For the text-containing cell, return its midpoint in [x, y] coordinate format. 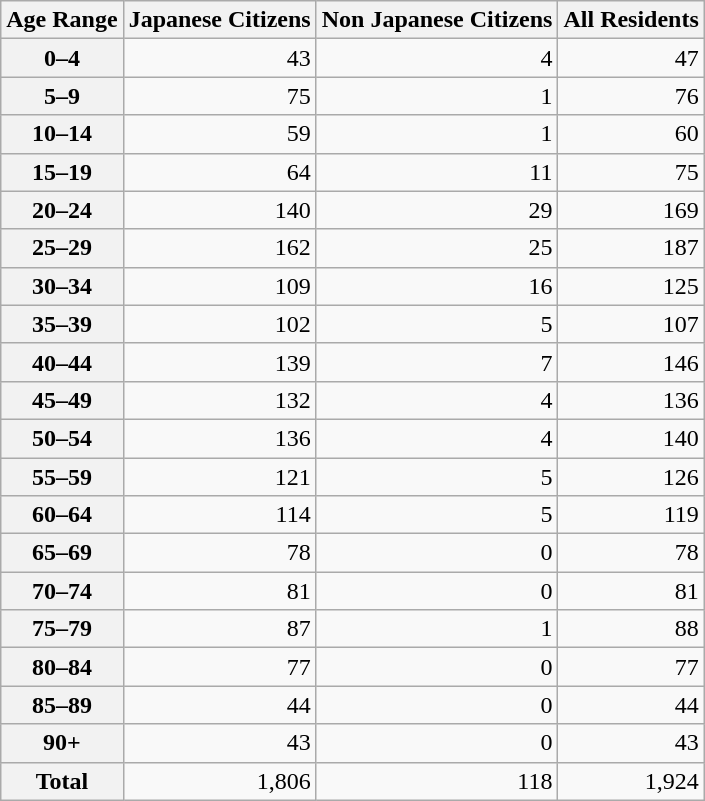
47 [631, 58]
87 [220, 629]
187 [631, 248]
107 [631, 324]
146 [631, 362]
25 [437, 248]
35–39 [62, 324]
25–29 [62, 248]
162 [220, 248]
55–59 [62, 477]
5–9 [62, 96]
70–74 [62, 591]
1,806 [220, 781]
60–64 [62, 515]
85–89 [62, 705]
0–4 [62, 58]
16 [437, 286]
11 [437, 172]
59 [220, 134]
20–24 [62, 210]
65–69 [62, 553]
121 [220, 477]
10–14 [62, 134]
80–84 [62, 667]
Japanese Citizens [220, 20]
125 [631, 286]
139 [220, 362]
90+ [62, 743]
169 [631, 210]
1,924 [631, 781]
All Residents [631, 20]
29 [437, 210]
Non Japanese Citizens [437, 20]
60 [631, 134]
114 [220, 515]
40–44 [62, 362]
126 [631, 477]
45–49 [62, 400]
76 [631, 96]
132 [220, 400]
7 [437, 362]
15–19 [62, 172]
88 [631, 629]
109 [220, 286]
102 [220, 324]
50–54 [62, 438]
119 [631, 515]
118 [437, 781]
75–79 [62, 629]
Total [62, 781]
30–34 [62, 286]
64 [220, 172]
Age Range [62, 20]
